Identify which cell holds the provided text, then report its (X, Y) central coordinate. 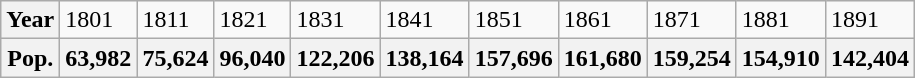
1841 (424, 20)
1811 (176, 20)
1821 (252, 20)
138,164 (424, 58)
161,680 (602, 58)
1891 (870, 20)
96,040 (252, 58)
1871 (692, 20)
Pop. (30, 58)
142,404 (870, 58)
157,696 (514, 58)
63,982 (98, 58)
159,254 (692, 58)
1861 (602, 20)
122,206 (336, 58)
1831 (336, 20)
1851 (514, 20)
154,910 (780, 58)
75,624 (176, 58)
1881 (780, 20)
1801 (98, 20)
Year (30, 20)
